Scan for the cell matching the given text and deliver its [X, Y] coordinate at center. 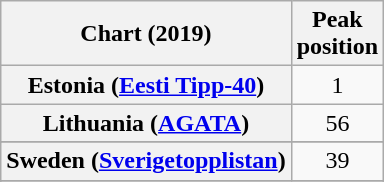
Sweden (Sverigetopplistan) [146, 161]
Peakposition [337, 34]
1 [337, 85]
56 [337, 123]
Estonia (Eesti Tipp-40) [146, 85]
Lithuania (AGATA) [146, 123]
39 [337, 161]
Chart (2019) [146, 34]
